Locate the cell with the specified text and output its [x, y] center coordinate. 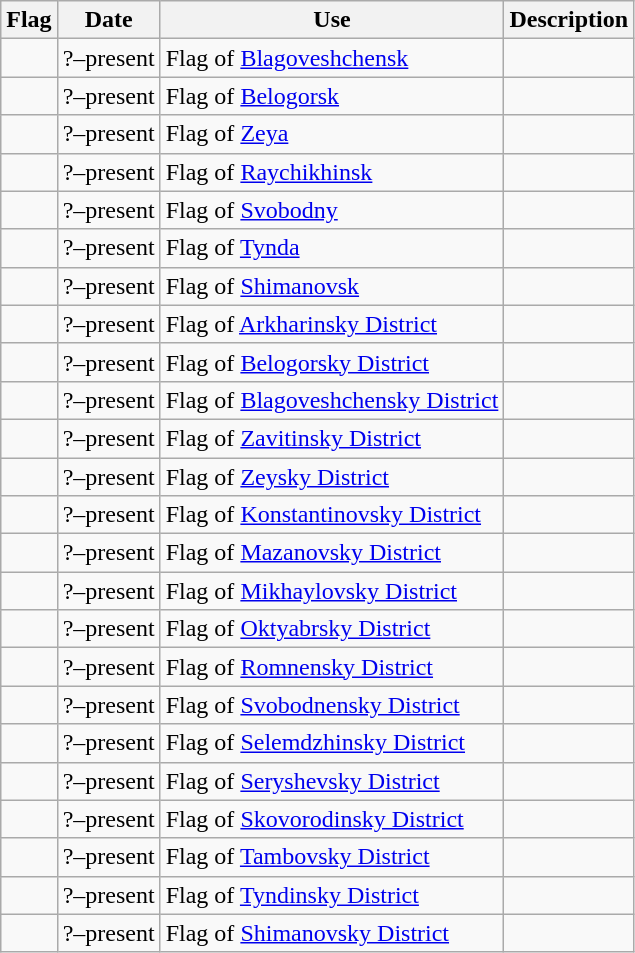
Description [569, 20]
Flag of Svobodny [332, 210]
Flag of Svobodnensky District [332, 705]
Flag of Shimanovsky District [332, 933]
Flag of Mikhaylovsky District [332, 591]
Flag of Zeysky District [332, 477]
Flag of Oktyabrsky District [332, 629]
Use [332, 20]
Flag of Selemdzhinsky District [332, 743]
Flag of Skovorodinsky District [332, 819]
Flag of Blagoveshchensk [332, 58]
Flag of Tambovsky District [332, 857]
Flag of Raychikhinsk [332, 172]
Flag of Tynda [332, 248]
Date [108, 20]
Flag of Zavitinsky District [332, 438]
Flag of Belogorsk [332, 96]
Flag of Romnensky District [332, 667]
Flag [29, 20]
Flag of Mazanovsky District [332, 553]
Flag of Seryshevsky District [332, 781]
Flag of Konstantinovsky District [332, 515]
Flag of Arkharinsky District [332, 324]
Flag of Zeya [332, 134]
Flag of Blagoveshchensky District [332, 400]
Flag of Tyndinsky District [332, 895]
Flag of Belogorsky District [332, 362]
Flag of Shimanovsk [332, 286]
